Output the (X, Y) coordinate of the center of the cell containing the given text.  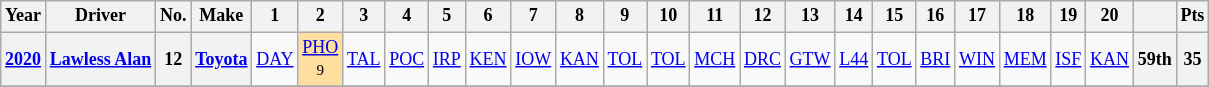
18 (1025, 16)
35 (1192, 59)
20 (1110, 16)
DAY (275, 59)
Year (24, 16)
11 (715, 16)
59th (1154, 59)
Make (222, 16)
Driver (100, 16)
7 (534, 16)
L44 (854, 59)
IOW (534, 59)
2 (320, 16)
15 (894, 16)
BRI (936, 59)
MCH (715, 59)
6 (488, 16)
16 (936, 16)
No. (174, 16)
WIN (978, 59)
KEN (488, 59)
GTW (810, 59)
MEM (1025, 59)
DRC (763, 59)
1 (275, 16)
Toyota (222, 59)
PHO9 (320, 59)
10 (668, 16)
POC (407, 59)
3 (364, 16)
17 (978, 16)
4 (407, 16)
5 (446, 16)
2020 (24, 59)
14 (854, 16)
8 (580, 16)
9 (624, 16)
19 (1068, 16)
IRP (446, 59)
13 (810, 16)
TAL (364, 59)
Pts (1192, 16)
ISF (1068, 59)
Lawless Alan (100, 59)
